Identify which cell holds the provided text, then report its [X, Y] central coordinate. 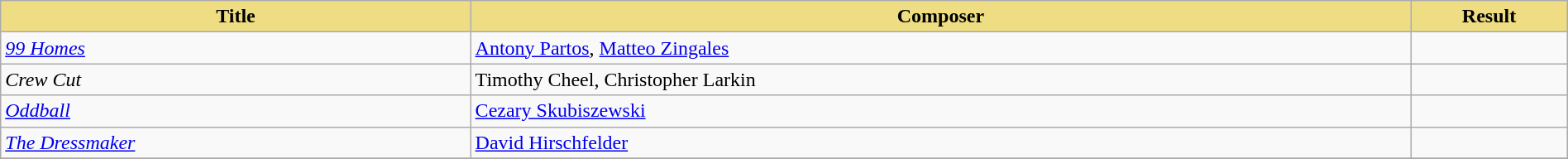
99 Homes [236, 48]
Composer [941, 17]
Title [236, 17]
Oddball [236, 111]
Antony Partos, Matteo Zingales [941, 48]
Crew Cut [236, 79]
Result [1489, 17]
The Dressmaker [236, 142]
Cezary Skubiszewski [941, 111]
David Hirschfelder [941, 142]
Timothy Cheel, Christopher Larkin [941, 79]
